Return [X, Y] of the center of cell containing provided text 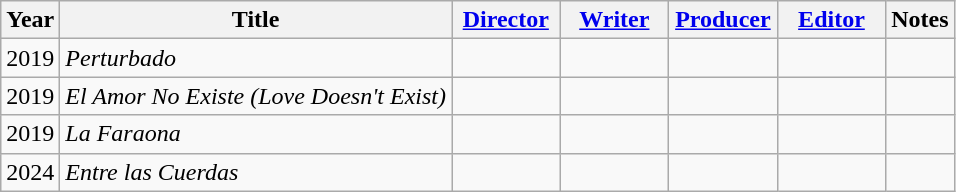
La Faraona [256, 134]
Director [506, 20]
Perturbado [256, 58]
Producer [724, 20]
Year [30, 20]
El Amor No Existe (Love Doesn't Exist) [256, 96]
2024 [30, 172]
Notes [920, 20]
Entre las Cuerdas [256, 172]
Title [256, 20]
Editor [832, 20]
Writer [614, 20]
